From the cell containing the given text, extract its center point as [X, Y] coordinate. 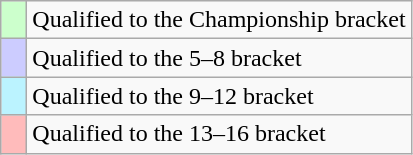
Qualified to the 5–8 bracket [219, 58]
Qualified to the 13–16 bracket [219, 134]
Qualified to the 9–12 bracket [219, 96]
Qualified to the Championship bracket [219, 20]
